Determine the (X, Y) coordinate at the center of the cell enclosing the given text.  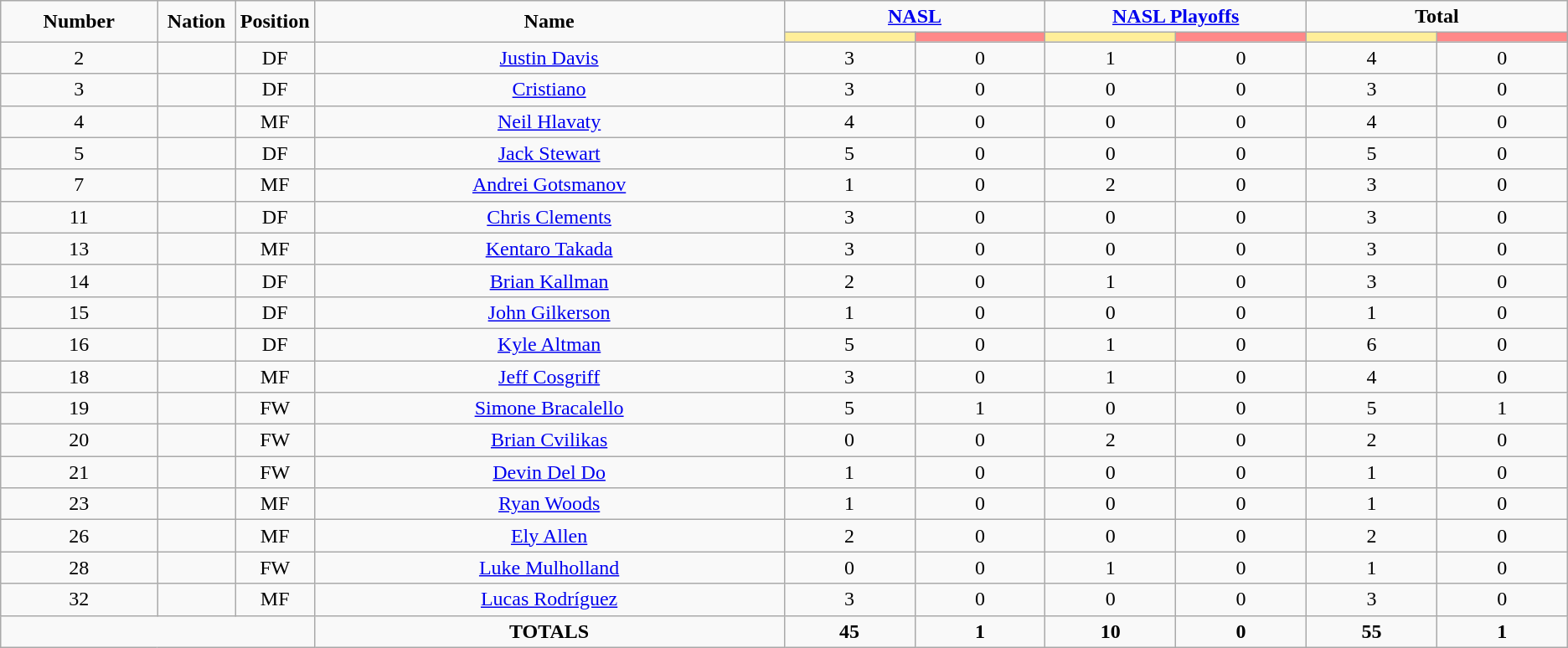
Kyle Altman (549, 344)
Position (275, 22)
21 (79, 472)
6 (1372, 344)
15 (79, 312)
Cristiano (549, 90)
Name (549, 22)
Jack Stewart (549, 153)
Brian Kallman (549, 280)
Number (79, 22)
13 (79, 249)
NASL Playoffs (1176, 17)
55 (1372, 631)
TOTALS (549, 631)
19 (79, 409)
Luke Mulholland (549, 568)
Ryan Woods (549, 504)
26 (79, 536)
Jeff Cosgriff (549, 376)
Ely Allen (549, 536)
Brian Cvilikas (549, 440)
32 (79, 599)
NASL (915, 17)
14 (79, 280)
20 (79, 440)
John Gilkerson (549, 312)
Kentaro Takada (549, 249)
11 (79, 217)
Neil Hlavaty (549, 121)
Chris Clements (549, 217)
Nation (197, 22)
28 (79, 568)
Andrei Gotsmanov (549, 185)
7 (79, 185)
18 (79, 376)
Simone Bracalello (549, 409)
23 (79, 504)
Total (1437, 17)
Lucas Rodríguez (549, 599)
10 (1111, 631)
Devin Del Do (549, 472)
16 (79, 344)
Justin Davis (549, 58)
45 (849, 631)
